Determine the [X, Y] coordinate at the center of the cell enclosing the given text.  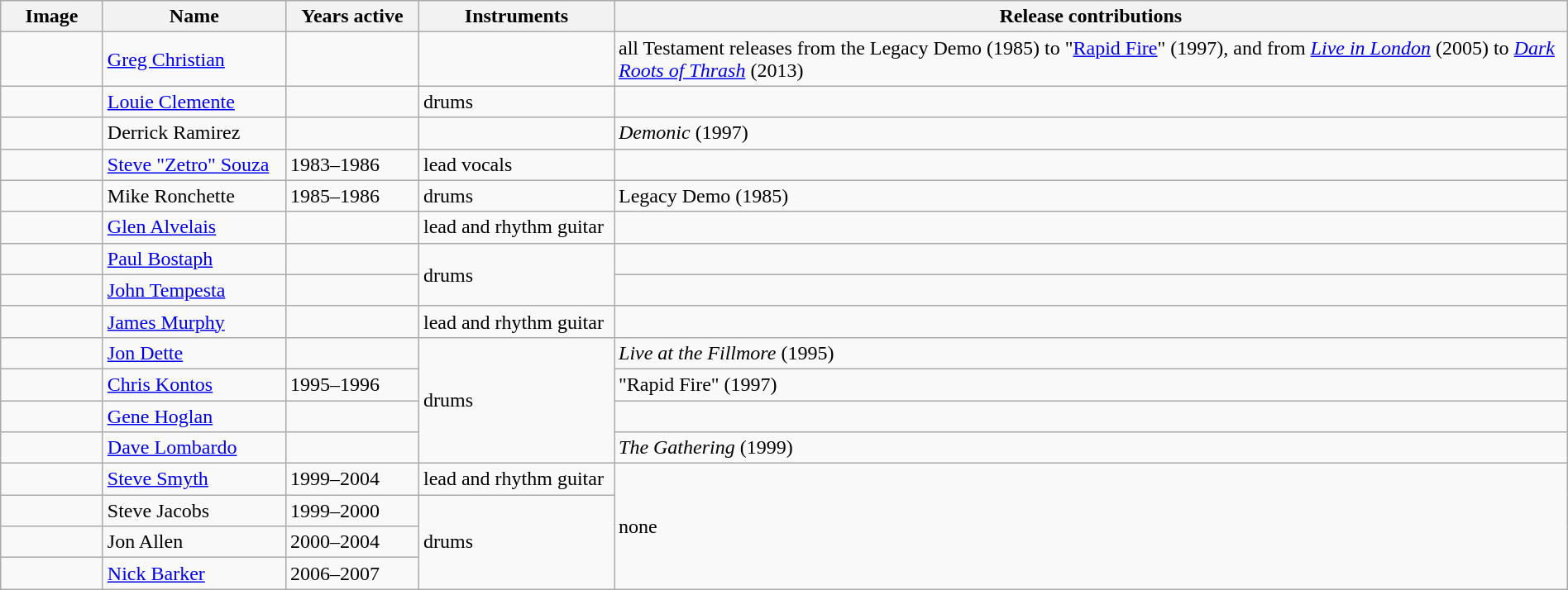
2006–2007 [352, 573]
Paul Bostaph [194, 259]
1995–1996 [352, 384]
Legacy Demo (1985) [1090, 196]
Instruments [516, 17]
Nick Barker [194, 573]
Steve Jacobs [194, 511]
Jon Dette [194, 353]
1985–1986 [352, 196]
James Murphy [194, 321]
all Testament releases from the Legacy Demo (1985) to "Rapid Fire" (1997), and from Live in London (2005) to Dark Roots of Thrash (2013) [1090, 59]
John Tempesta [194, 290]
"Rapid Fire" (1997) [1090, 384]
Years active [352, 17]
Jon Allen [194, 542]
Glen Alvelais [194, 227]
1983–1986 [352, 164]
Name [194, 17]
Dave Lombardo [194, 448]
Image [52, 17]
Release contributions [1090, 17]
1999–2000 [352, 511]
Steve "Zetro" Souza [194, 164]
Gene Hoglan [194, 416]
Demonic (1997) [1090, 133]
Derrick Ramirez [194, 133]
Louie Clemente [194, 102]
The Gathering (1999) [1090, 448]
Mike Ronchette [194, 196]
1999–2004 [352, 479]
Live at the Fillmore (1995) [1090, 353]
none [1090, 526]
Chris Kontos [194, 384]
Steve Smyth [194, 479]
Greg Christian [194, 59]
lead vocals [516, 164]
2000–2004 [352, 542]
